Identify which cell holds the provided text, then report its [X, Y] central coordinate. 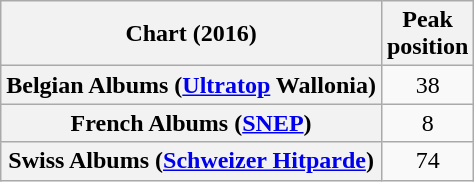
Swiss Albums (Schweizer Hitparde) [192, 161]
Belgian Albums (Ultratop Wallonia) [192, 85]
38 [427, 85]
74 [427, 161]
Peak position [427, 34]
Chart (2016) [192, 34]
French Albums (SNEP) [192, 123]
8 [427, 123]
